Identify which cell holds the provided text, then report its (x, y) central coordinate. 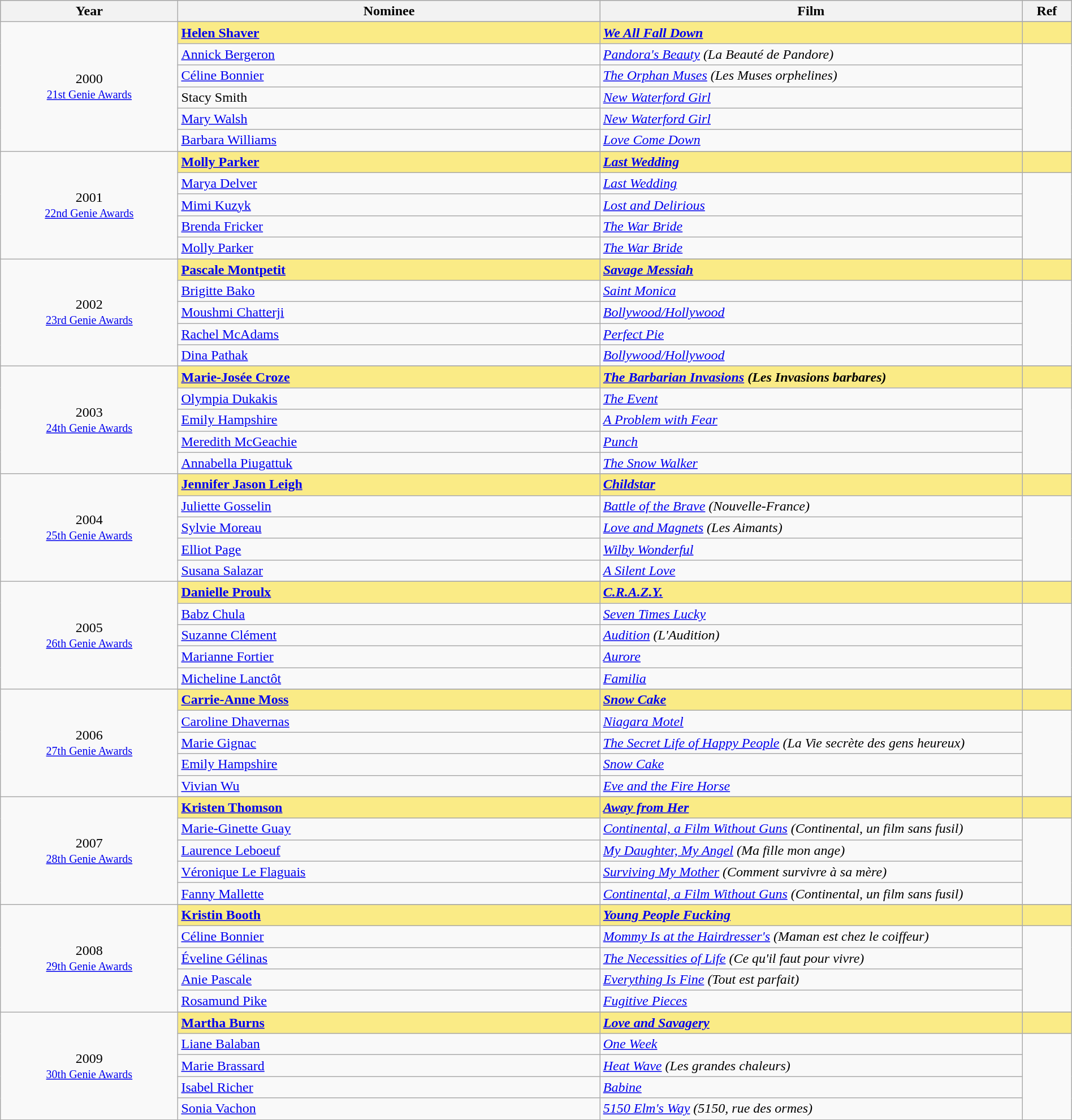
Helen Shaver (389, 33)
Love and Magnets (Les Aimants) (811, 527)
Laurence Leboeuf (389, 850)
Fanny Mallette (389, 893)
Marianne Fortier (389, 657)
Mimi Kuzyk (389, 205)
The Secret Life of Happy People (La Vie secrète des gens heureux) (811, 743)
2000 21st Genie Awards (89, 87)
Wilby Wonderful (811, 549)
Heat Wave (Les grandes chaleurs) (811, 1066)
Juliette Gosselin (389, 506)
The Orphan Muses (Les Muses orphelines) (811, 76)
One Week (811, 1044)
Anie Pascale (389, 980)
Saint Monica (811, 291)
The Barbarian Invasions (Les Invasions barbares) (811, 377)
A Problem with Fear (811, 420)
Sonia Vachon (389, 1109)
Barbara Williams (389, 140)
Marya Delver (389, 183)
Lost and Delirious (811, 205)
2007 28th Genie Awards (89, 850)
The Necessities of Life (Ce qu'il faut pour vivre) (811, 958)
2006 27th Genie Awards (89, 743)
Babine (811, 1087)
Punch (811, 442)
Mary Walsh (389, 119)
Audition (L'Audition) (811, 635)
Annick Bergeron (389, 54)
2002 23rd Genie Awards (89, 313)
2009 30th Genie Awards (89, 1066)
Babz Chula (389, 613)
Brigitte Bako (389, 291)
Kristin Booth (389, 915)
Isabel Richer (389, 1087)
Niagara Motel (811, 721)
Meredith McGeachie (389, 442)
2008 29th Genie Awards (89, 958)
2004 25th Genie Awards (89, 527)
Sylvie Moreau (389, 527)
Film (811, 11)
Love and Savagery (811, 1023)
Familia (811, 678)
Marie Gignac (389, 743)
Pascale Montpetit (389, 270)
Nominee (389, 11)
Pandora's Beauty (La Beauté de Pandore) (811, 54)
Mommy Is at the Hairdresser's (Maman est chez le coiffeur) (811, 936)
2005 26th Genie Awards (89, 635)
The Snow Walker (811, 463)
Jennifer Jason Leigh (389, 485)
Véronique Le Flaguais (389, 872)
2003 24th Genie Awards (89, 420)
Everything Is Fine (Tout est parfait) (811, 980)
Away from Her (811, 807)
Susana Salazar (389, 570)
Childstar (811, 485)
Marie-Josée Croze (389, 377)
Éveline Gélinas (389, 958)
Ref (1047, 11)
Eve and the Fire Horse (811, 786)
Elliot Page (389, 549)
Danielle Proulx (389, 592)
My Daughter, My Angel (Ma fille mon ange) (811, 850)
Moushmi Chatterji (389, 313)
Stacy Smith (389, 97)
Year (89, 11)
2001 22nd Genie Awards (89, 205)
Young People Fucking (811, 915)
Liane Balaban (389, 1044)
Aurore (811, 657)
Rachel McAdams (389, 334)
Seven Times Lucky (811, 613)
Rosamund Pike (389, 1001)
Savage Messiah (811, 270)
Love Come Down (811, 140)
Marie-Ginette Guay (389, 829)
Marie Brassard (389, 1066)
Caroline Dhavernas (389, 721)
Fugitive Pieces (811, 1001)
5150 Elm's Way (5150, rue des ormes) (811, 1109)
Micheline Lanctôt (389, 678)
Dina Pathak (389, 356)
Carrie-Anne Moss (389, 700)
C.R.A.Z.Y. (811, 592)
Brenda Fricker (389, 226)
We All Fall Down (811, 33)
Surviving My Mother (Comment survivre à sa mère) (811, 872)
Suzanne Clément (389, 635)
A Silent Love (811, 570)
Olympia Dukakis (389, 399)
Battle of the Brave (Nouvelle-France) (811, 506)
Annabella Piugattuk (389, 463)
Perfect Pie (811, 334)
Kristen Thomson (389, 807)
The Event (811, 399)
Vivian Wu (389, 786)
Martha Burns (389, 1023)
